Return the [x, y] coordinate for the center point of the cell that contains the specified text.  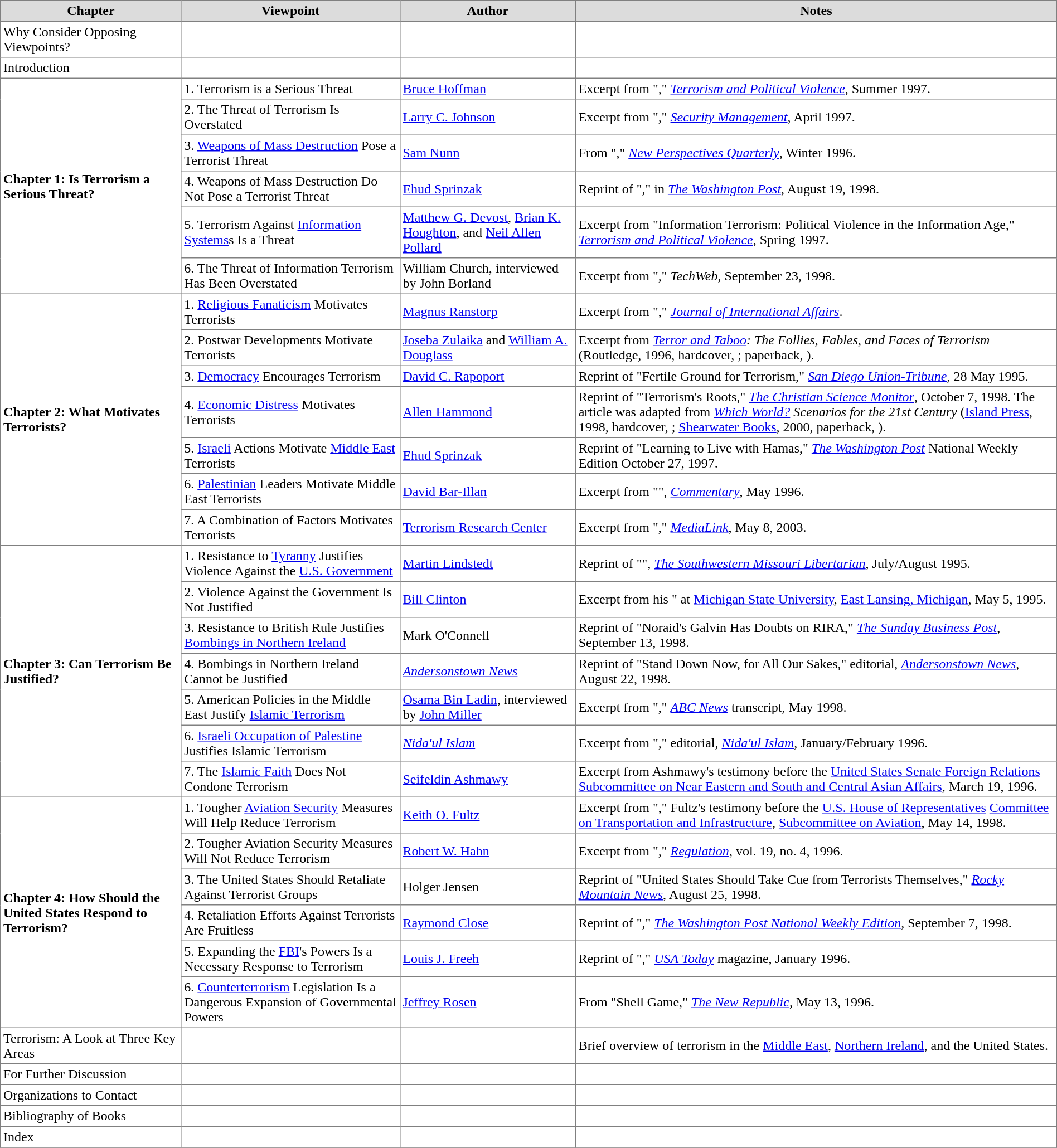
Excerpt from "," Terrorism and Political Violence, Summer 1997. [816, 89]
From "Shell Game," The New Republic, May 13, 1996. [816, 1003]
3. The United States Should Retaliate Against Terrorist Groups [290, 887]
Excerpt from "," TechWeb, September 23, 1998. [816, 276]
Bill Clinton [487, 599]
4. Economic Distress Motivates Terrorists [290, 412]
Nida'ul Islam [487, 743]
Seifeldin Ashmawy [487, 779]
Reprint of "," USA Today magazine, January 1996. [816, 959]
5. Israeli Actions Motivate Middle East Terrorists [290, 455]
Chapter 3: Can Terrorism Be Justified? [91, 672]
4. Bombings in Northern Ireland Cannot be Justified [290, 671]
6. Counterterrorism Legislation Is a Dangerous Expansion of Governmental Powers [290, 1003]
Reprint of "Stand Down Now, for All Our Sakes," editorial, Andersonstown News, August 22, 1998. [816, 671]
Excerpt from "," Regulation, vol. 19, no. 4, 1996. [816, 851]
David Bar-Illan [487, 492]
For Further Discussion [91, 1074]
From "," New Perspectives Quarterly, Winter 1996. [816, 153]
Osama Bin Ladin, interviewed by John Miller [487, 707]
Excerpt from "," editorial, Nida'ul Islam, January/February 1996. [816, 743]
Chapter 4: How Should the United States Respond to Terrorism? [91, 912]
1. Religious Fanaticism Motivates Terrorists [290, 312]
2. Tougher Aviation Security Measures Will Not Reduce Terrorism [290, 851]
Excerpt from "," MediaLink, May 8, 2003. [816, 527]
6. The Threat of Information Terrorism Has Been Overstated [290, 276]
7. A Combination of Factors Motivates Terrorists [290, 527]
Organizations to Contact [91, 1095]
Chapter [91, 11]
2. Violence Against the Government Is Not Justified [290, 599]
Matthew G. Devost, Brian K. Houghton, and Neil Allen Pollard [487, 232]
Martin Lindstedt [487, 563]
Reprint of "United States Should Take Cue from Terrorists Themselves," Rocky Mountain News, August 25, 1998. [816, 887]
7. The Islamic Faith Does Not Condone Terrorism [290, 779]
2. The Threat of Terrorism Is Overstated [290, 117]
1. Tougher Aviation Security Measures Will Help Reduce Terrorism [290, 815]
Terrorism: A Look at Three Key Areas [91, 1045]
Bruce Hoffman [487, 89]
Louis J. Freeh [487, 959]
Andersonstown News [487, 671]
Reprint of "", The Southwestern Missouri Libertarian, July/August 1995. [816, 563]
Excerpt from "", Commentary, May 1996. [816, 492]
4. Retaliation Efforts Against Terrorists Are Fruitless [290, 923]
3. Weapons of Mass Destruction Pose a Terrorist Threat [290, 153]
5. Terrorism Against Information Systemss Is a Threat [290, 232]
5. American Policies in the Middle East Justify Islamic Terrorism [290, 707]
David C. Rapoport [487, 376]
6. Israeli Occupation of Palestine Justifies Islamic Terrorism [290, 743]
4. Weapons of Mass Destruction Do Not Pose a Terrorist Threat [290, 189]
Chapter 2: What Motivates Terrorists? [91, 420]
1. Resistance to Tyranny Justifies Violence Against the U.S. Government [290, 563]
Brief overview of terrorism in the Middle East, Northern Ireland, and the United States. [816, 1045]
Index [91, 1137]
2. Postwar Developments Motivate Terrorists [290, 348]
Allen Hammond [487, 412]
Raymond Close [487, 923]
Magnus Ranstorp [487, 312]
Terrorism Research Center [487, 527]
Why Consider Opposing Viewpoints? [91, 39]
Reprint of "," The Washington Post National Weekly Edition, September 7, 1998. [816, 923]
Keith O. Fultz [487, 815]
3. Democracy Encourages Terrorism [290, 376]
Notes [816, 11]
Chapter 1: Is Terrorism a Serious Threat? [91, 186]
Excerpt from his " at Michigan State University, East Lansing, Michigan, May 5, 1995. [816, 599]
Joseba Zulaika and William A. Douglass [487, 348]
Author [487, 11]
Sam Nunn [487, 153]
Excerpt from "," Security Management, April 1997. [816, 117]
Excerpt from "," Journal of International Affairs. [816, 312]
Bibliography of Books [91, 1116]
3. Resistance to British Rule Justifies Bombings in Northern Ireland [290, 635]
Mark O'Connell [487, 635]
Larry C. Johnson [487, 117]
Introduction [91, 68]
Excerpt from Terror and Taboo: The Follies, Fables, and Faces of Terrorism (Routledge, 1996, hardcover, ; paperback, ). [816, 348]
Excerpt from "Information Terrorism: Political Violence in the Information Age," Terrorism and Political Violence, Spring 1997. [816, 232]
Robert W. Hahn [487, 851]
Reprint of "Noraid's Galvin Has Doubts on RIRA," The Sunday Business Post, September 13, 1998. [816, 635]
6. Palestinian Leaders Motivate Middle East Terrorists [290, 492]
Jeffrey Rosen [487, 1003]
Viewpoint [290, 11]
Reprint of "," in The Washington Post, August 19, 1998. [816, 189]
Reprint of "Fertile Ground for Terrorism," San Diego Union-Tribune, 28 May 1995. [816, 376]
Excerpt from "," ABC News transcript, May 1998. [816, 707]
1. Terrorism is a Serious Threat [290, 89]
Holger Jensen [487, 887]
Reprint of "Learning to Live with Hamas," The Washington Post National Weekly Edition October 27, 1997. [816, 455]
William Church, interviewed by John Borland [487, 276]
5. Expanding the FBI's Powers Is a Necessary Response to Terrorism [290, 959]
